Search for the cell housing the specified text and yield its [X, Y] center coordinate. 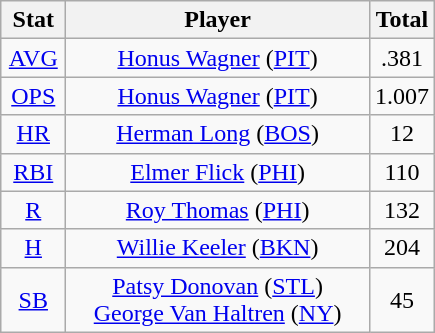
1.007 [402, 96]
Patsy Donovan (STL)George Van Haltren (NY) [218, 300]
Herman Long (BOS) [218, 134]
Total [402, 20]
H [34, 248]
Willie Keeler (BKN) [218, 248]
Roy Thomas (PHI) [218, 210]
HR [34, 134]
Stat [34, 20]
RBI [34, 172]
45 [402, 300]
204 [402, 248]
OPS [34, 96]
SB [34, 300]
110 [402, 172]
Elmer Flick (PHI) [218, 172]
132 [402, 210]
R [34, 210]
12 [402, 134]
Player [218, 20]
AVG [34, 58]
.381 [402, 58]
